Find where the given text appears and provide that cell's center as (X, Y) coordinate. 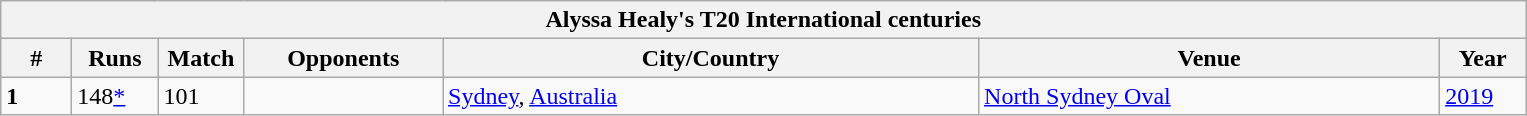
North Sydney Oval (1210, 96)
Alyssa Healy's T20 International centuries (764, 20)
City/Country (710, 58)
Match (201, 58)
Opponents (344, 58)
1 (36, 96)
Venue (1210, 58)
Runs (115, 58)
# (36, 58)
101 (201, 96)
148* (115, 96)
Year (1483, 58)
Sydney, Australia (710, 96)
2019 (1483, 96)
